Capture the cell that displays the provided text and extract its (x, y) central coordinate. 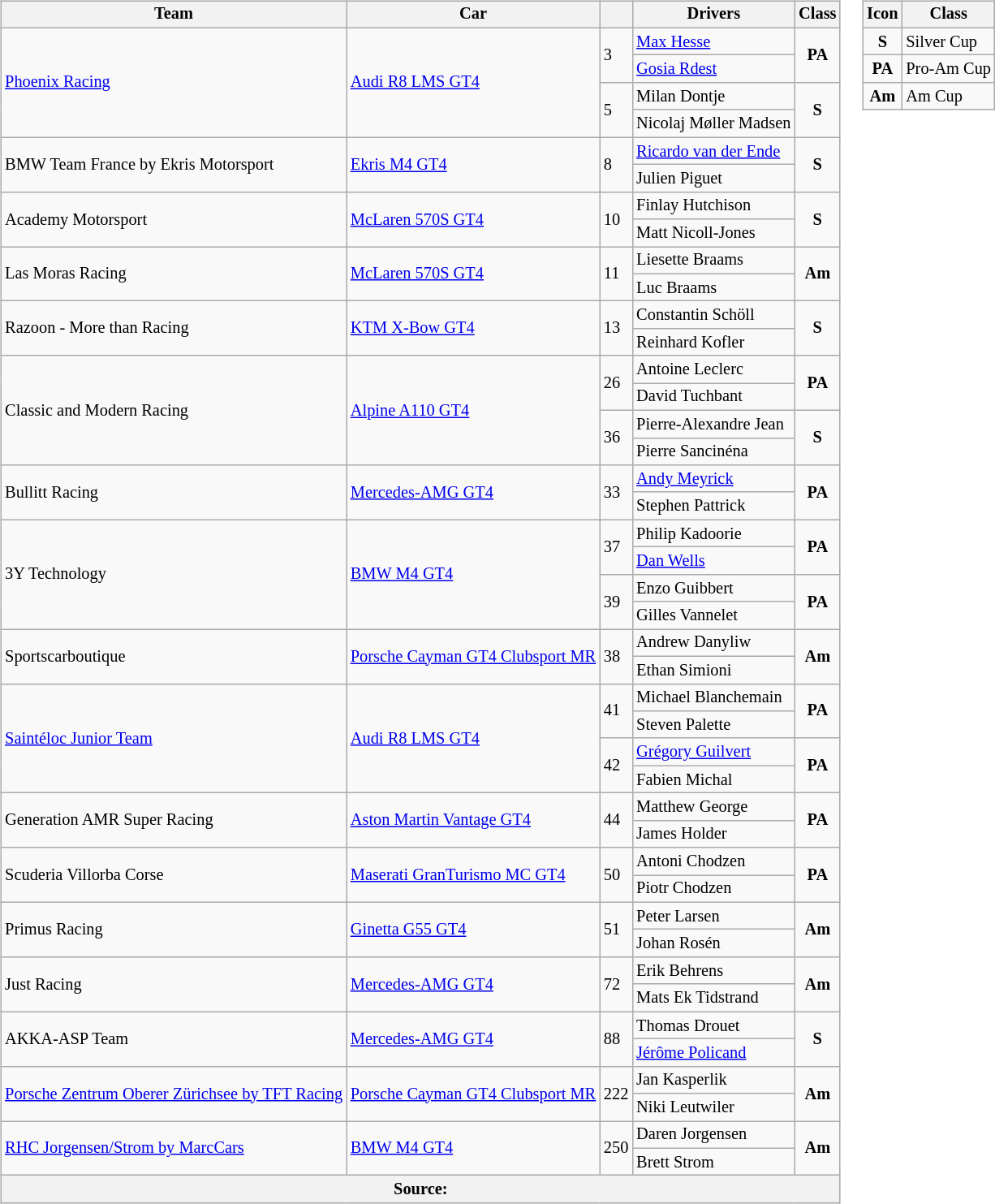
Mats Ek Tidstrand (713, 998)
36 (616, 437)
Maserati GranTurismo MC GT4 (473, 875)
Michael Blanchemain (713, 697)
KTM X-Bow GT4 (473, 328)
Scuderia Villorba Corse (174, 875)
50 (616, 875)
Daren Jorgensen (713, 1135)
Nicolaj Møller Madsen (713, 123)
Julien Piguet (713, 179)
Philip Kadoorie (713, 533)
Saintéloc Junior Team (174, 739)
Matthew George (713, 807)
Drivers (713, 15)
Max Hesse (713, 41)
11 (616, 274)
Phoenix Racing (174, 83)
33 (616, 492)
Porsche Zentrum Oberer Zürichsee by TFT Racing (174, 1093)
Johan Rosén (713, 943)
39 (616, 601)
222 (616, 1093)
Ricardo van der Ende (713, 151)
Piotr Chodzen (713, 889)
Pro-Am Cup (948, 69)
James Holder (713, 834)
26 (616, 383)
Pierre Sancinéna (713, 451)
Source: (420, 1189)
Stephen Pattrick (713, 506)
Brett Strom (713, 1162)
Reinhard Kofler (713, 343)
Academy Motorsport (174, 219)
13 (616, 328)
Pierre-Alexandre Jean (713, 424)
Icon (882, 15)
72 (616, 984)
Niki Leutwiler (713, 1107)
10 (616, 219)
88 (616, 1039)
David Tuchbant (713, 397)
Luc Braams (713, 287)
Steven Palette (713, 725)
37 (616, 547)
Primus Racing (174, 929)
Razoon - More than Racing (174, 328)
Generation AMR Super Racing (174, 820)
Classic and Modern Racing (174, 411)
Andrew Danyliw (713, 643)
Silver Cup (948, 41)
Jan Kasperlik (713, 1080)
Gosia Rdest (713, 69)
Am Cup (948, 97)
RHC Jorgensen/Strom by MarcCars (174, 1148)
38 (616, 656)
Ginetta G55 GT4 (473, 929)
8 (616, 164)
Matt Nicoll-Jones (713, 233)
Liesette Braams (713, 261)
Aston Martin Vantage GT4 (473, 820)
Enzo Guibbert (713, 588)
44 (616, 820)
Sportscarboutique (174, 656)
Thomas Drouet (713, 1025)
Milan Dontje (713, 97)
3Y Technology (174, 575)
250 (616, 1148)
Bullitt Racing (174, 492)
Constantin Schöll (713, 315)
Alpine A110 GT4 (473, 411)
Fabien Michal (713, 779)
Jérôme Policand (713, 1053)
3 (616, 55)
51 (616, 929)
Antoni Chodzen (713, 861)
Peter Larsen (713, 916)
Erik Behrens (713, 971)
AKKA-ASP Team (174, 1039)
Ekris M4 GT4 (473, 164)
42 (616, 765)
Andy Meyrick (713, 479)
Team (174, 15)
5 (616, 110)
41 (616, 711)
Ethan Simioni (713, 670)
Las Moras Racing (174, 274)
Just Racing (174, 984)
Car (473, 15)
Antoine Leclerc (713, 369)
Grégory Guilvert (713, 752)
Gilles Vannelet (713, 615)
Dan Wells (713, 561)
Finlay Hutchison (713, 205)
BMW Team France by Ekris Motorsport (174, 164)
